From the cell containing the given text, extract its center point as [X, Y] coordinate. 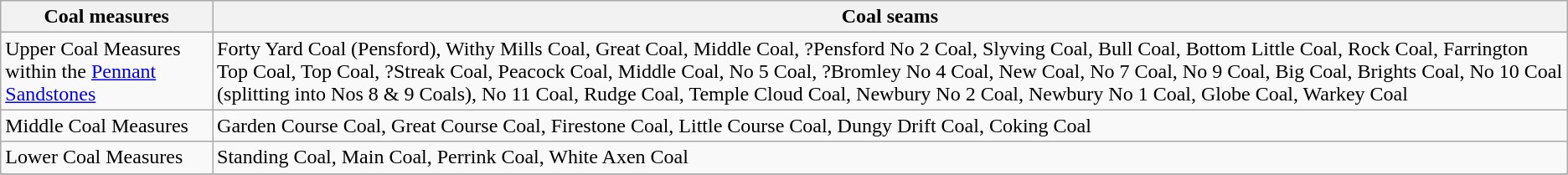
Standing Coal, Main Coal, Perrink Coal, White Axen Coal [890, 157]
Coal seams [890, 17]
Lower Coal Measures [107, 157]
Middle Coal Measures [107, 126]
Coal measures [107, 17]
Upper Coal Measures within the Pennant Sandstones [107, 71]
Garden Course Coal, Great Course Coal, Firestone Coal, Little Course Coal, Dungy Drift Coal, Coking Coal [890, 126]
